Locate the cell with the specified text and output its (x, y) center coordinate. 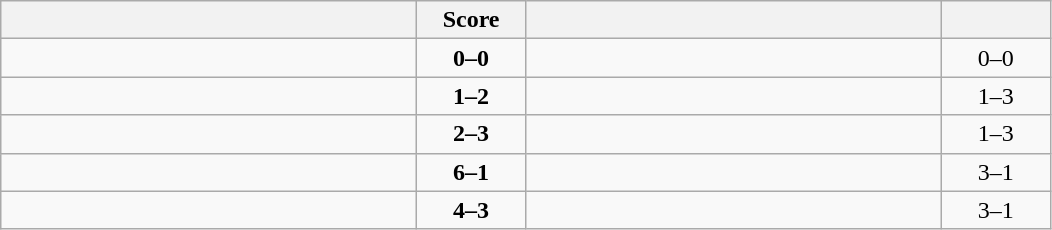
2–3 (472, 134)
4–3 (472, 210)
1–2 (472, 96)
Score (472, 20)
6–1 (472, 172)
